Output the (X, Y) coordinate of the center of the cell containing the given text.  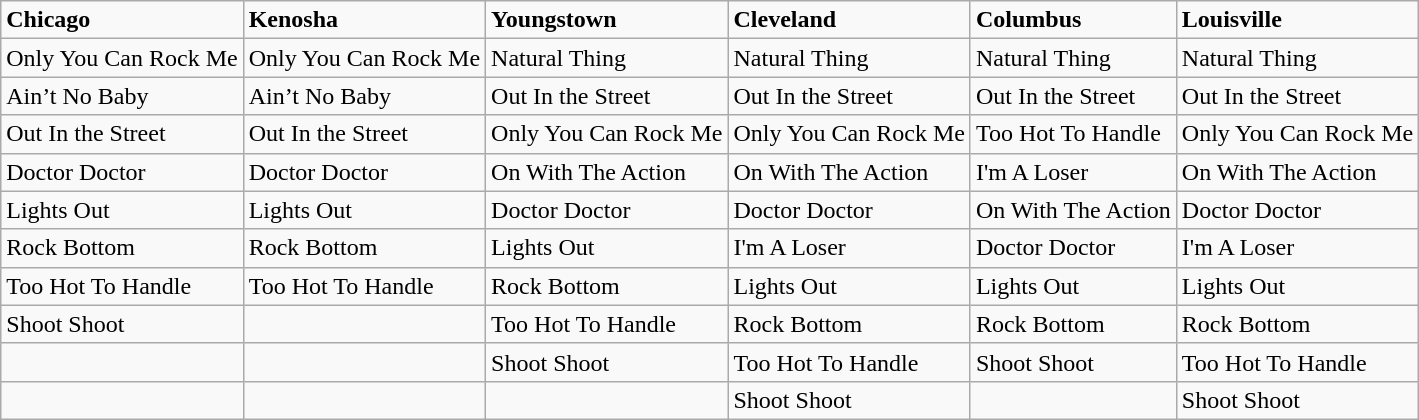
Chicago (122, 20)
Youngstown (607, 20)
Kenosha (364, 20)
Cleveland (849, 20)
Louisville (1297, 20)
Columbus (1073, 20)
